Locate the cell with the specified text and output its [X, Y] center coordinate. 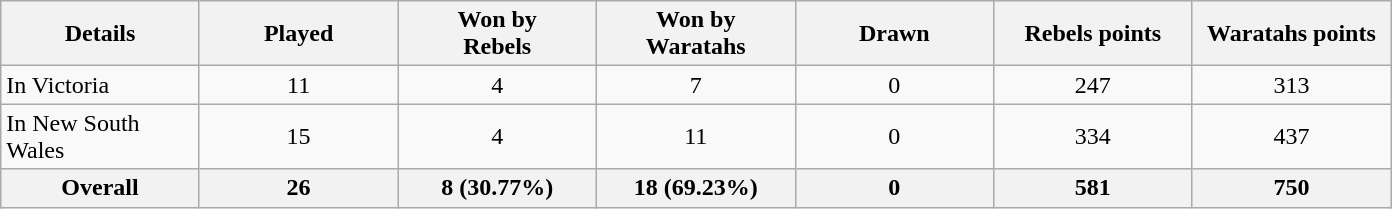
In New South Wales [100, 136]
8 (30.77%) [498, 188]
Drawn [894, 34]
Played [298, 34]
247 [1094, 85]
Waratahs points [1292, 34]
313 [1292, 85]
26 [298, 188]
334 [1094, 136]
581 [1094, 188]
7 [696, 85]
In Victoria [100, 85]
Won byWaratahs [696, 34]
Rebels points [1094, 34]
18 (69.23%) [696, 188]
Details [100, 34]
750 [1292, 188]
15 [298, 136]
Overall [100, 188]
437 [1292, 136]
Won byRebels [498, 34]
